Search for the cell housing the specified text and yield its [x, y] center coordinate. 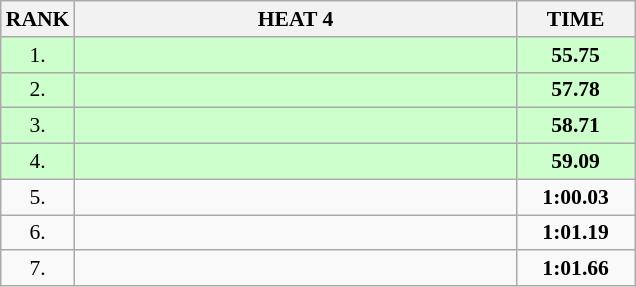
3. [38, 126]
1. [38, 55]
7. [38, 269]
HEAT 4 [295, 19]
1:01.66 [576, 269]
59.09 [576, 162]
TIME [576, 19]
1:00.03 [576, 197]
57.78 [576, 90]
RANK [38, 19]
4. [38, 162]
58.71 [576, 126]
5. [38, 197]
1:01.19 [576, 233]
55.75 [576, 55]
6. [38, 233]
2. [38, 90]
